Locate the cell with the specified text and output its (x, y) center coordinate. 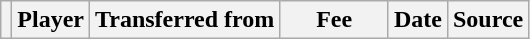
Fee (334, 20)
Transferred from (185, 20)
Source (488, 20)
Player (51, 20)
Date (418, 20)
